Pinpoint the cell where the given text exists, returning its [x, y] midpoint coordinate. 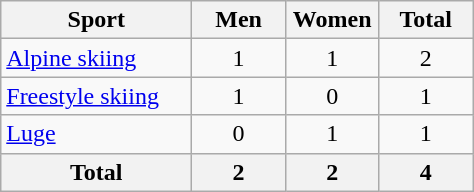
4 [426, 172]
Men [239, 20]
Sport [96, 20]
Women [332, 20]
Luge [96, 134]
Alpine skiing [96, 58]
Freestyle skiing [96, 96]
